Find where the given text appears and provide that cell's center as (x, y) coordinate. 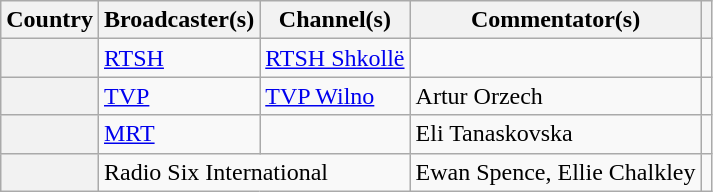
Channel(s) (335, 20)
Artur Orzech (556, 96)
TVP (178, 96)
Country (50, 20)
TVP Wilno (335, 96)
RTSH (178, 58)
MRT (178, 134)
Ewan Spence, Ellie Chalkley (556, 172)
Commentator(s) (556, 20)
Broadcaster(s) (178, 20)
Eli Tanaskovska (556, 134)
RTSH Shkollë (335, 58)
Radio Six International (254, 172)
